Detect which cell encompasses the target text, then output its [x, y] center coordinate. 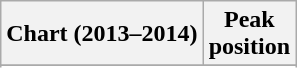
Chart (2013–2014) [102, 34]
Peakposition [249, 34]
